Extract the (x, y) coordinate from the center of the cell holding the provided text.  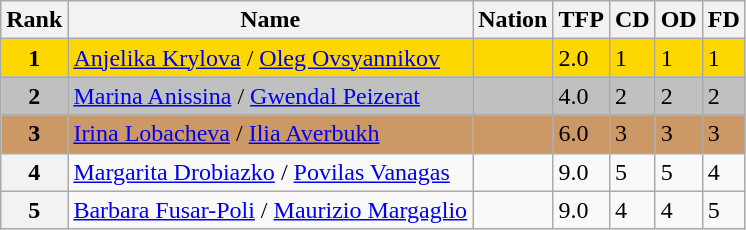
TFP (581, 20)
Irina Lobacheva / Ilia Averbukh (270, 134)
Rank (34, 20)
Nation (513, 20)
FD (724, 20)
6.0 (581, 134)
2.0 (581, 58)
4.0 (581, 96)
CD (632, 20)
Marina Anissina / Gwendal Peizerat (270, 96)
Barbara Fusar-Poli / Maurizio Margaglio (270, 210)
Anjelika Krylova / Oleg Ovsyannikov (270, 58)
Name (270, 20)
OD (678, 20)
Margarita Drobiazko / Povilas Vanagas (270, 172)
